Identify which cell holds the provided text, then report its (x, y) central coordinate. 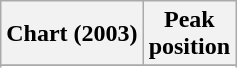
Chart (2003) (72, 34)
Peakposition (189, 34)
